Provide the (x, y) coordinate of the cell's center where the given text is located.  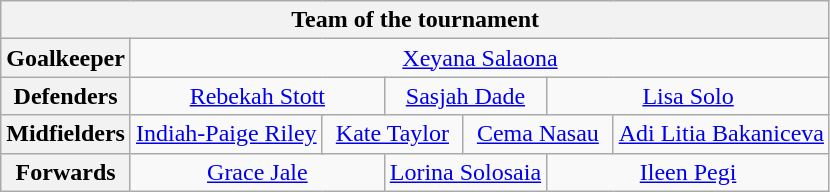
Midfielders (66, 134)
Rebekah Stott (257, 96)
Xeyana Salaona (480, 58)
Kate Taylor (392, 134)
Cema Nasau (538, 134)
Lorina Solosaia (465, 172)
Goalkeeper (66, 58)
Forwards (66, 172)
Team of the tournament (416, 20)
Indiah-Paige Riley (226, 134)
Adi Litia Bakaniceva (721, 134)
Grace Jale (257, 172)
Sasjah Dade (465, 96)
Defenders (66, 96)
Ileen Pegi (688, 172)
Lisa Solo (688, 96)
